Detect which cell encompasses the target text, then output its (x, y) center coordinate. 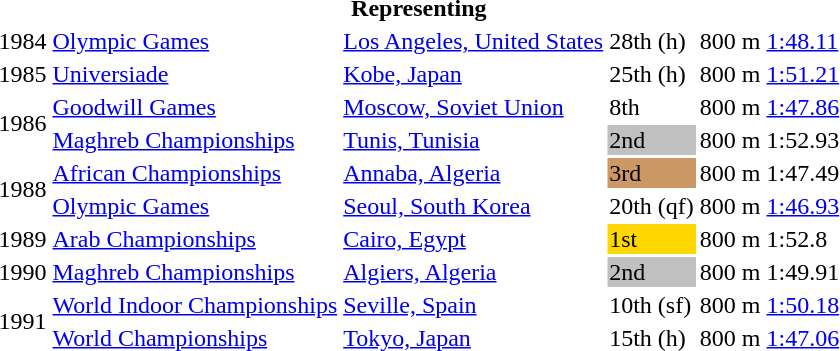
10th (sf) (652, 305)
Tunis, Tunisia (474, 140)
28th (h) (652, 41)
Universiade (195, 74)
25th (h) (652, 74)
African Championships (195, 173)
Annaba, Algeria (474, 173)
World Indoor Championships (195, 305)
Goodwill Games (195, 107)
Algiers, Algeria (474, 272)
Arab Championships (195, 239)
8th (652, 107)
Seoul, South Korea (474, 206)
Seville, Spain (474, 305)
Moscow, Soviet Union (474, 107)
1st (652, 239)
20th (qf) (652, 206)
3rd (652, 173)
Cairo, Egypt (474, 239)
Kobe, Japan (474, 74)
Los Angeles, United States (474, 41)
